Extract the (X, Y) coordinate from the center of the cell holding the provided text.  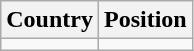
Country (50, 20)
Position (145, 20)
